Search for the cell housing the specified text and yield its (X, Y) center coordinate. 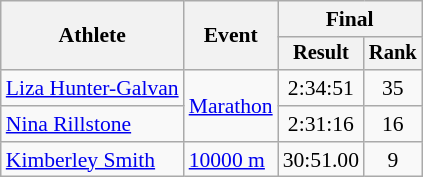
Liza Hunter-Galvan (92, 88)
Athlete (92, 36)
Event (231, 36)
Marathon (231, 106)
35 (393, 88)
Rank (393, 54)
16 (393, 124)
2:34:51 (321, 88)
Nina Rillstone (92, 124)
Final (350, 19)
Result (321, 54)
2:31:16 (321, 124)
